Return the [x, y] coordinate for the center point of the cell that contains the specified text.  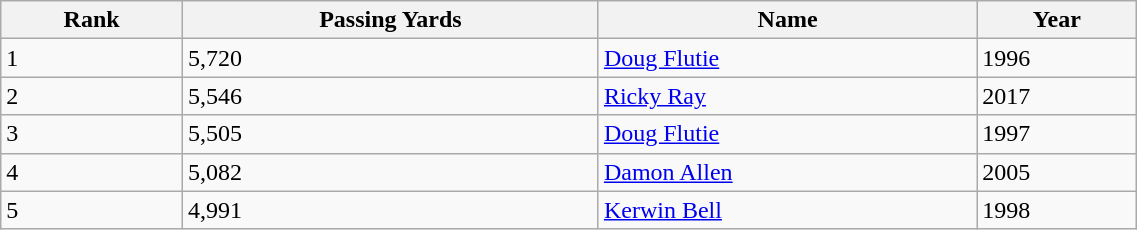
1996 [1057, 58]
3 [92, 134]
4 [92, 172]
5,082 [391, 172]
5,546 [391, 96]
5,505 [391, 134]
2017 [1057, 96]
4,991 [391, 210]
Rank [92, 20]
2 [92, 96]
2005 [1057, 172]
1 [92, 58]
Passing Yards [391, 20]
1997 [1057, 134]
5,720 [391, 58]
Ricky Ray [787, 96]
Name [787, 20]
5 [92, 210]
Year [1057, 20]
1998 [1057, 210]
Kerwin Bell [787, 210]
Damon Allen [787, 172]
